For the text-containing cell, return its midpoint in (X, Y) coordinate format. 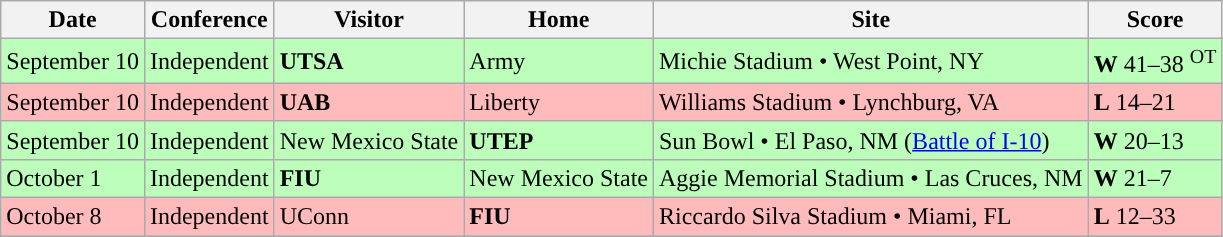
October 1 (73, 178)
W 20–13 (1155, 140)
W 41–38 OT (1155, 62)
UAB (369, 102)
L 12–33 (1155, 217)
Date (73, 20)
Williams Stadium • Lynchburg, VA (870, 102)
Home (559, 20)
Riccardo Silva Stadium • Miami, FL (870, 217)
L 14–21 (1155, 102)
Visitor (369, 20)
UTEP (559, 140)
Score (1155, 20)
W 21–7 (1155, 178)
October 8 (73, 217)
Site (870, 20)
Conference (209, 20)
UConn (369, 217)
Sun Bowl • El Paso, NM (Battle of I-10) (870, 140)
Liberty (559, 102)
Army (559, 62)
Aggie Memorial Stadium • Las Cruces, NM (870, 178)
Michie Stadium • West Point, NY (870, 62)
UTSA (369, 62)
